Output the [x, y] coordinate of the center of the cell containing the given text.  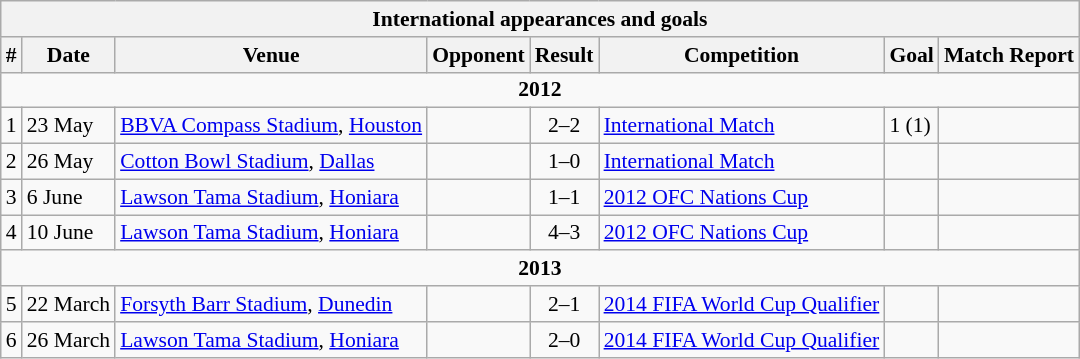
Forsyth Barr Stadium, Dunedin [271, 304]
10 June [68, 233]
Result [564, 55]
2–1 [564, 304]
Goal [912, 55]
1 [12, 126]
4–3 [564, 233]
Match Report [1009, 55]
5 [12, 304]
BBVA Compass Stadium, Houston [271, 126]
1–1 [564, 197]
26 May [68, 162]
23 May [68, 126]
Venue [271, 55]
26 March [68, 340]
1 (1) [912, 126]
6 [12, 340]
Cotton Bowl Stadium, Dallas [271, 162]
2–0 [564, 340]
Opponent [478, 55]
1–0 [564, 162]
2012 [540, 90]
2 [12, 162]
6 June [68, 197]
2013 [540, 269]
22 March [68, 304]
International appearances and goals [540, 19]
3 [12, 197]
2–2 [564, 126]
# [12, 55]
Competition [742, 55]
Date [68, 55]
4 [12, 233]
